Extract the (x, y) coordinate from the center of the cell holding the provided text.  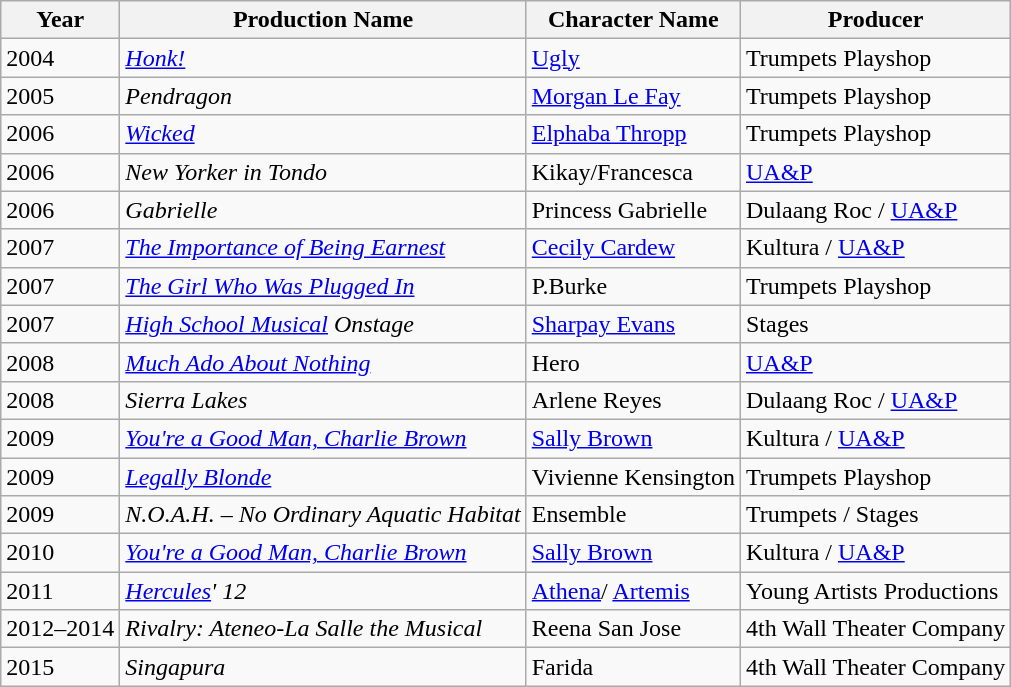
Vivienne Kensington (633, 477)
Elphaba Thropp (633, 134)
New Yorker in Tondo (323, 172)
Hero (633, 362)
Morgan Le Fay (633, 96)
2011 (60, 591)
Ugly (633, 58)
Reena San Jose (633, 629)
2004 (60, 58)
Kikay/Francesca (633, 172)
Princess Gabrielle (633, 210)
Much Ado About Nothing (323, 362)
Young Artists Productions (875, 591)
Producer (875, 20)
2015 (60, 667)
Cecily Cardew (633, 248)
Legally Blonde (323, 477)
Pendragon (323, 96)
2005 (60, 96)
2010 (60, 553)
Arlene Reyes (633, 400)
P.Burke (633, 286)
Hercules' 12 (323, 591)
Farida (633, 667)
Character Name (633, 20)
2012–2014 (60, 629)
High School Musical Onstage (323, 324)
The Girl Who Was Plugged In (323, 286)
Wicked (323, 134)
Trumpets / Stages (875, 515)
The Importance of Being Earnest (323, 248)
Year (60, 20)
Athena/ Artemis (633, 591)
Gabrielle (323, 210)
Sharpay Evans (633, 324)
Sierra Lakes (323, 400)
Stages (875, 324)
Ensemble (633, 515)
Production Name (323, 20)
Rivalry: Ateneo-La Salle the Musical (323, 629)
Singapura (323, 667)
Honk! (323, 58)
N.O.A.H. – No Ordinary Aquatic Habitat (323, 515)
